For the text-containing cell, return its midpoint in (X, Y) coordinate format. 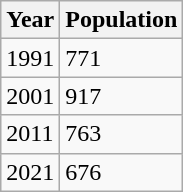
2011 (30, 134)
917 (122, 96)
Year (30, 20)
763 (122, 134)
Population (122, 20)
2001 (30, 96)
676 (122, 172)
2021 (30, 172)
771 (122, 58)
1991 (30, 58)
